Provide the [x, y] coordinate of the cell's center where the given text is located.  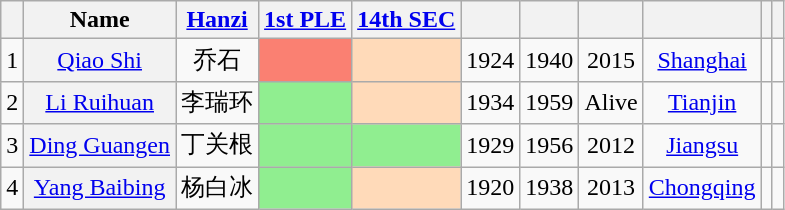
1940 [550, 60]
4 [12, 188]
Qiao Shi [100, 60]
1st PLE [306, 20]
乔石 [218, 60]
14th SEC [406, 20]
1920 [490, 188]
1956 [550, 146]
1959 [550, 102]
丁关根 [218, 146]
Yang Baibing [100, 188]
李瑞环 [218, 102]
Hanzi [218, 20]
1938 [550, 188]
Chongqing [702, 188]
杨白冰 [218, 188]
Li Ruihuan [100, 102]
1924 [490, 60]
2012 [611, 146]
3 [12, 146]
2 [12, 102]
1934 [490, 102]
2015 [611, 60]
1929 [490, 146]
Shanghai [702, 60]
Name [100, 20]
Jiangsu [702, 146]
Tianjin [702, 102]
Ding Guangen [100, 146]
1 [12, 60]
2013 [611, 188]
Alive [611, 102]
